For the text-containing cell, return its midpoint in [x, y] coordinate format. 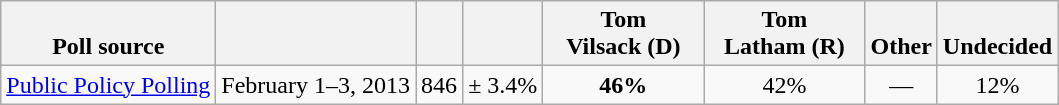
Undecided [997, 34]
TomLatham (R) [784, 34]
46% [624, 85]
Poll source [108, 34]
— [901, 85]
42% [784, 85]
TomVilsack (D) [624, 34]
Public Policy Polling [108, 85]
± 3.4% [503, 85]
Other [901, 34]
February 1–3, 2013 [316, 85]
846 [440, 85]
12% [997, 85]
